Find where the given text appears and provide that cell's center as [x, y] coordinate. 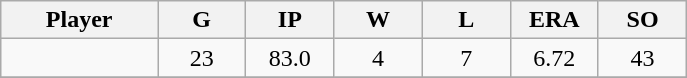
6.72 [554, 58]
43 [642, 58]
W [378, 20]
23 [202, 58]
SO [642, 20]
L [466, 20]
IP [290, 20]
83.0 [290, 58]
Player [80, 20]
ERA [554, 20]
4 [378, 58]
G [202, 20]
7 [466, 58]
